From the cell containing the given text, extract its center point as [X, Y] coordinate. 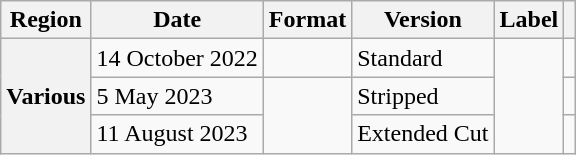
Format [307, 20]
Various [46, 96]
Region [46, 20]
5 May 2023 [177, 96]
11 August 2023 [177, 134]
Version [423, 20]
Date [177, 20]
Extended Cut [423, 134]
Standard [423, 58]
14 October 2022 [177, 58]
Label [529, 20]
Stripped [423, 96]
